Return the [x, y] coordinate for the center point of the cell that contains the specified text.  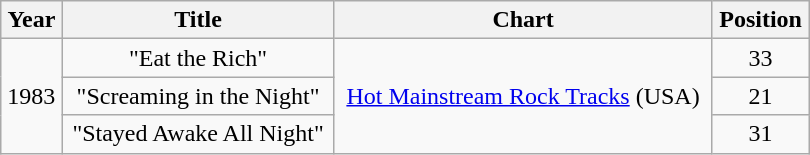
Chart [523, 20]
"Stayed Awake All Night" [198, 134]
33 [760, 58]
Hot Mainstream Rock Tracks (USA) [523, 96]
21 [760, 96]
31 [760, 134]
Year [32, 20]
Position [760, 20]
1983 [32, 96]
"Eat the Rich" [198, 58]
Title [198, 20]
"Screaming in the Night" [198, 96]
